For the text-containing cell, return its midpoint in [x, y] coordinate format. 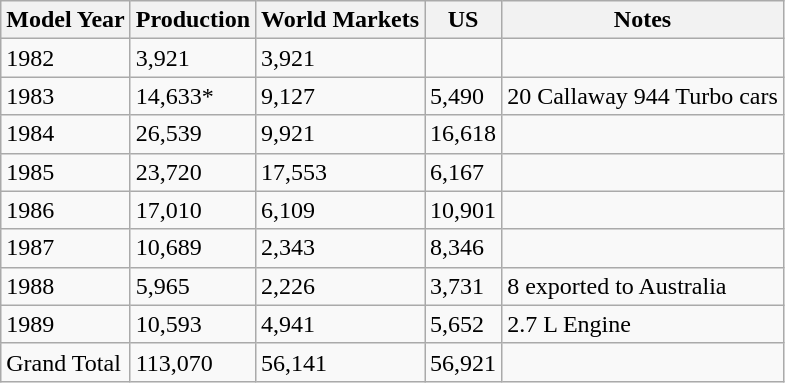
US [464, 20]
9,921 [340, 134]
1989 [66, 324]
1984 [66, 134]
5,652 [464, 324]
Notes [643, 20]
113,070 [192, 362]
23,720 [192, 172]
1988 [66, 286]
14,633* [192, 96]
1986 [66, 210]
8 exported to Australia [643, 286]
2,226 [340, 286]
56,921 [464, 362]
2.7 L Engine [643, 324]
3,731 [464, 286]
Grand Total [66, 362]
17,010 [192, 210]
10,901 [464, 210]
8,346 [464, 248]
26,539 [192, 134]
World Markets [340, 20]
56,141 [340, 362]
2,343 [340, 248]
Model Year [66, 20]
10,593 [192, 324]
16,618 [464, 134]
5,490 [464, 96]
1985 [66, 172]
6,109 [340, 210]
10,689 [192, 248]
Production [192, 20]
20 Callaway 944 Turbo cars [643, 96]
17,553 [340, 172]
6,167 [464, 172]
1987 [66, 248]
1983 [66, 96]
1982 [66, 58]
9,127 [340, 96]
4,941 [340, 324]
5,965 [192, 286]
